Return the [X, Y] coordinate for the center point of the cell that contains the specified text.  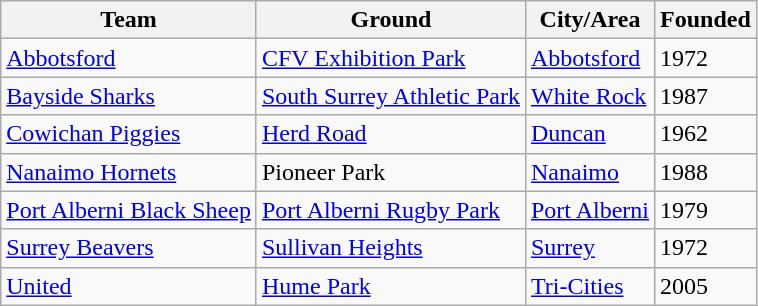
1987 [706, 96]
1962 [706, 134]
Pioneer Park [390, 172]
White Rock [590, 96]
Herd Road [390, 134]
1979 [706, 210]
Port Alberni [590, 210]
United [129, 286]
Nanaimo Hornets [129, 172]
City/Area [590, 20]
Ground [390, 20]
Bayside Sharks [129, 96]
Hume Park [390, 286]
Surrey Beavers [129, 248]
Cowichan Piggies [129, 134]
Surrey [590, 248]
Founded [706, 20]
Team [129, 20]
Tri-Cities [590, 286]
1988 [706, 172]
Port Alberni Rugby Park [390, 210]
South Surrey Athletic Park [390, 96]
2005 [706, 286]
Sullivan Heights [390, 248]
Duncan [590, 134]
CFV Exhibition Park [390, 58]
Nanaimo [590, 172]
Port Alberni Black Sheep [129, 210]
